Search for the cell housing the specified text and yield its [X, Y] center coordinate. 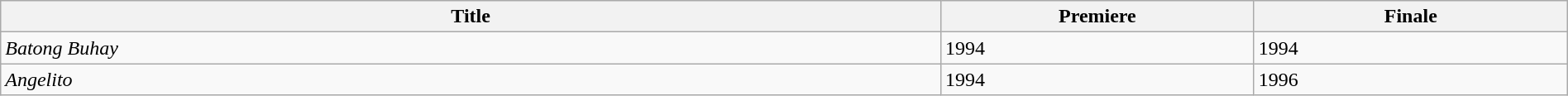
Angelito [471, 79]
Finale [1411, 17]
1996 [1411, 79]
Title [471, 17]
Premiere [1097, 17]
Batong Buhay [471, 48]
